Capture the cell that displays the provided text and extract its (x, y) central coordinate. 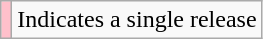
Indicates a single release (137, 20)
